Return [X, Y] of the center of cell containing provided text 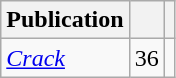
Crack [65, 58]
Publication [65, 20]
36 [146, 58]
